Identify which cell holds the provided text, then report its (x, y) central coordinate. 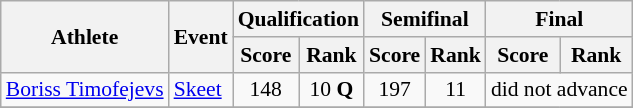
did not advance (560, 90)
10 Q (332, 90)
Final (560, 19)
Event (201, 36)
Semifinal (425, 19)
Qualification (298, 19)
11 (456, 90)
Athlete (85, 36)
Skeet (201, 90)
Boriss Timofejevs (85, 90)
197 (394, 90)
148 (266, 90)
